Detect which cell encompasses the target text, then output its (X, Y) center coordinate. 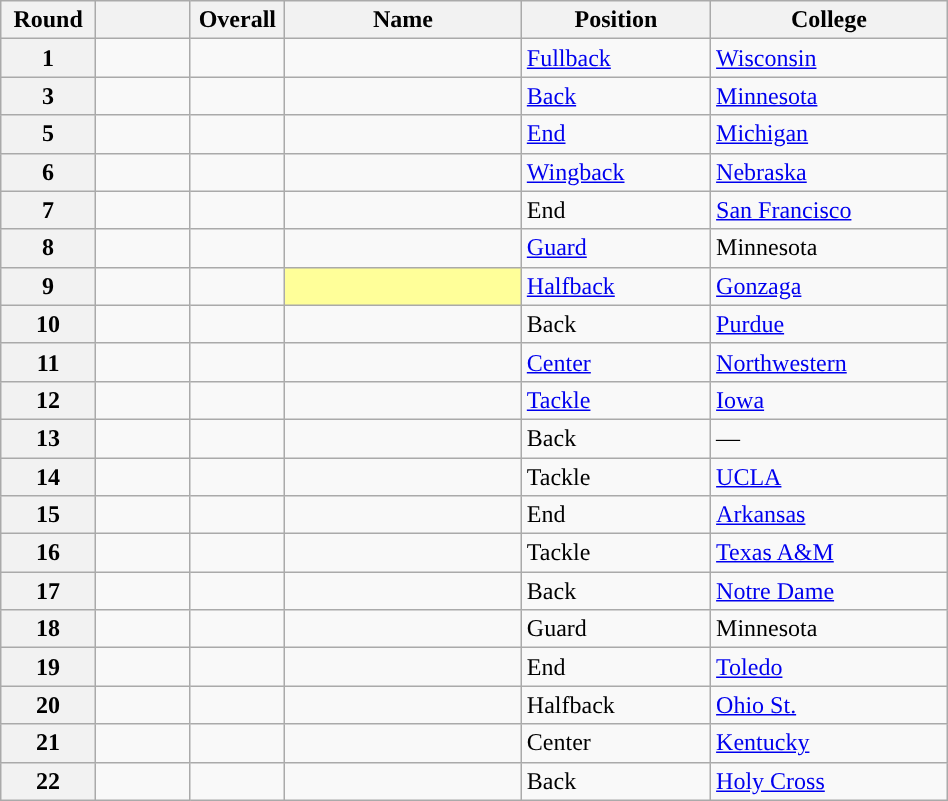
10 (48, 324)
Position (616, 20)
18 (48, 629)
Wisconsin (830, 58)
5 (48, 134)
Holy Cross (830, 781)
College (830, 20)
Toledo (830, 667)
Iowa (830, 400)
Arkansas (830, 515)
21 (48, 743)
6 (48, 172)
Northwestern (830, 362)
Notre Dame (830, 591)
Purdue (830, 324)
Fullback (616, 58)
San Francisco (830, 210)
12 (48, 400)
15 (48, 515)
Michigan (830, 134)
22 (48, 781)
7 (48, 210)
16 (48, 553)
17 (48, 591)
Overall (238, 20)
1 (48, 58)
20 (48, 705)
3 (48, 96)
Wingback (616, 172)
Name (404, 20)
8 (48, 248)
Nebraska (830, 172)
11 (48, 362)
Round (48, 20)
14 (48, 477)
13 (48, 438)
19 (48, 667)
9 (48, 286)
Ohio St. (830, 705)
Texas A&M (830, 553)
UCLA (830, 477)
Gonzaga (830, 286)
Kentucky (830, 743)
— (830, 438)
